For the text-containing cell, return its midpoint in (X, Y) coordinate format. 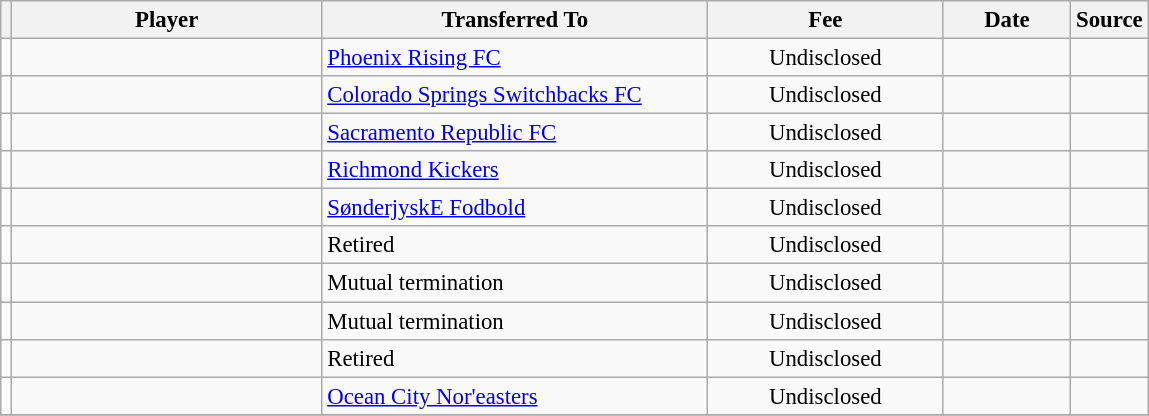
Colorado Springs Switchbacks FC (515, 95)
Ocean City Nor'easters (515, 396)
Fee (826, 20)
Date (1007, 20)
Transferred To (515, 20)
Richmond Kickers (515, 170)
Source (1110, 20)
Player (166, 20)
SønderjyskE Fodbold (515, 208)
Phoenix Rising FC (515, 58)
Sacramento Republic FC (515, 133)
